Detect which cell encompasses the target text, then output its [X, Y] center coordinate. 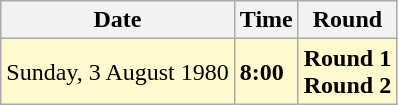
Round 1Round 2 [347, 72]
Round [347, 20]
Date [118, 20]
Time [266, 20]
Sunday, 3 August 1980 [118, 72]
8:00 [266, 72]
